Return the [X, Y] coordinate for the center point of the cell that contains the specified text.  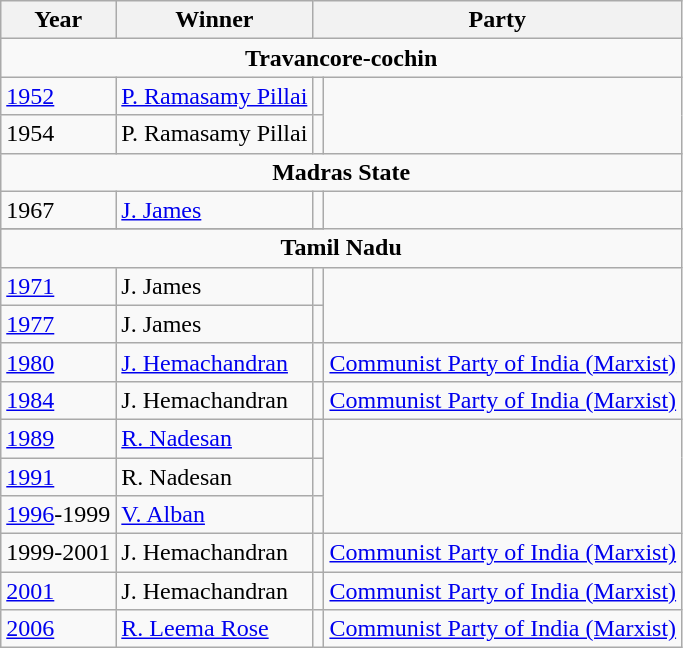
1991 [58, 477]
1984 [58, 400]
1999-2001 [58, 553]
V. Alban [214, 515]
R. Leema Rose [214, 629]
1996-1999 [58, 515]
Party [498, 20]
2006 [58, 629]
1954 [58, 134]
Travancore-cochin [342, 58]
Year [58, 20]
Winner [214, 20]
Tamil Nadu [342, 248]
1977 [58, 324]
Madras State [342, 172]
1952 [58, 96]
2001 [58, 591]
1989 [58, 438]
1967 [58, 210]
1971 [58, 286]
1980 [58, 362]
